From the cell containing the given text, extract its center point as (x, y) coordinate. 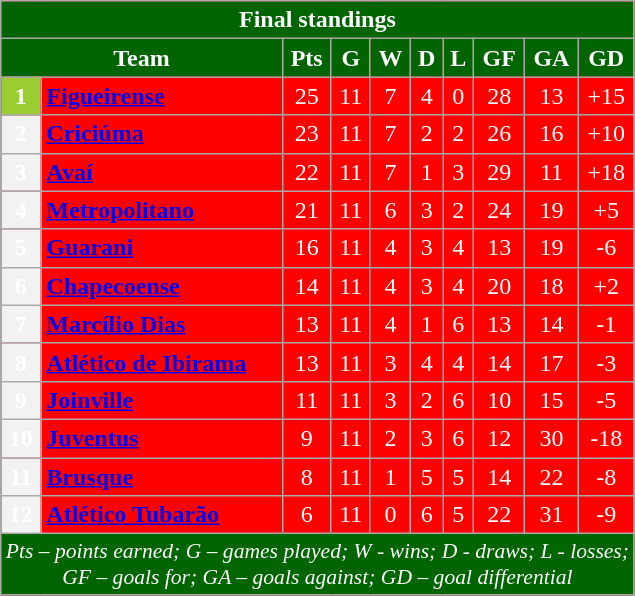
Criciúma (162, 134)
25 (306, 96)
Juventus (162, 438)
+5 (606, 210)
-18 (606, 438)
GA (552, 58)
Atlético de Ibirama (162, 362)
23 (306, 134)
-8 (606, 477)
+18 (606, 172)
Marcílio Dias (162, 324)
Guarani (162, 248)
30 (552, 438)
Pts – points earned; G – games played; W - wins; D - draws; L - losses;GF – goals for; GA – goals against; GD – goal differential (318, 564)
+2 (606, 286)
20 (500, 286)
-6 (606, 248)
18 (552, 286)
28 (500, 96)
26 (500, 134)
D (426, 58)
Atlético Tubarão (162, 515)
15 (552, 400)
Metropolitano (162, 210)
-3 (606, 362)
Final standings (318, 20)
Pts (306, 58)
-1 (606, 324)
Chapecoense (162, 286)
31 (552, 515)
21 (306, 210)
17 (552, 362)
G (350, 58)
+15 (606, 96)
Figueirense (162, 96)
Avaí (162, 172)
GF (500, 58)
GD (606, 58)
29 (500, 172)
-9 (606, 515)
24 (500, 210)
L (458, 58)
-5 (606, 400)
Team (142, 58)
Joinville (162, 400)
W (390, 58)
Brusque (162, 477)
+10 (606, 134)
